Pinpoint the cell where the given text exists, returning its [x, y] midpoint coordinate. 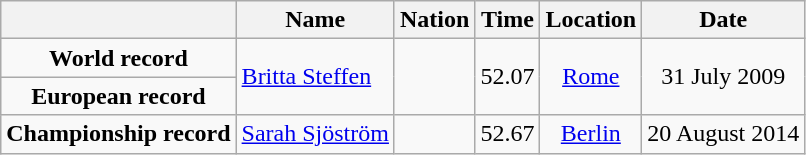
Championship record [118, 134]
Location [591, 20]
Britta Steffen [315, 77]
20 August 2014 [724, 134]
Date [724, 20]
Name [315, 20]
World record [118, 58]
Time [508, 20]
Rome [591, 77]
52.07 [508, 77]
Berlin [591, 134]
Nation [434, 20]
Sarah Sjöström [315, 134]
52.67 [508, 134]
European record [118, 96]
31 July 2009 [724, 77]
